Output the [X, Y] coordinate of the center of the cell containing the given text.  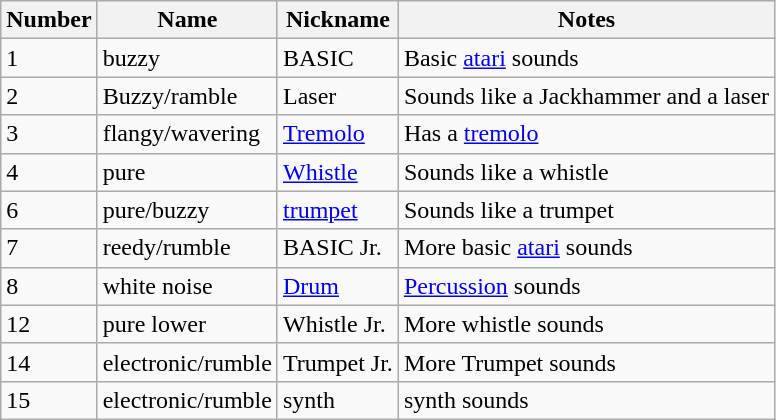
BASIC Jr. [338, 248]
white noise [187, 286]
pure lower [187, 324]
Trumpet Jr. [338, 362]
15 [49, 400]
Tremolo [338, 134]
6 [49, 210]
4 [49, 172]
2 [49, 96]
Whistle Jr. [338, 324]
pure/buzzy [187, 210]
8 [49, 286]
synth [338, 400]
7 [49, 248]
More basic atari sounds [586, 248]
1 [49, 58]
Whistle [338, 172]
More Trumpet sounds [586, 362]
3 [49, 134]
Sounds like a trumpet [586, 210]
trumpet [338, 210]
flangy/wavering [187, 134]
Percussion sounds [586, 286]
Basic atari sounds [586, 58]
Sounds like a Jackhammer and a laser [586, 96]
Notes [586, 20]
Nickname [338, 20]
14 [49, 362]
Laser [338, 96]
12 [49, 324]
pure [187, 172]
Number [49, 20]
Sounds like a whistle [586, 172]
Name [187, 20]
synth sounds [586, 400]
BASIC [338, 58]
Has a tremolo [586, 134]
Drum [338, 286]
Buzzy/ramble [187, 96]
More whistle sounds [586, 324]
reedy/rumble [187, 248]
buzzy [187, 58]
